Capture the cell that displays the provided text and extract its [x, y] central coordinate. 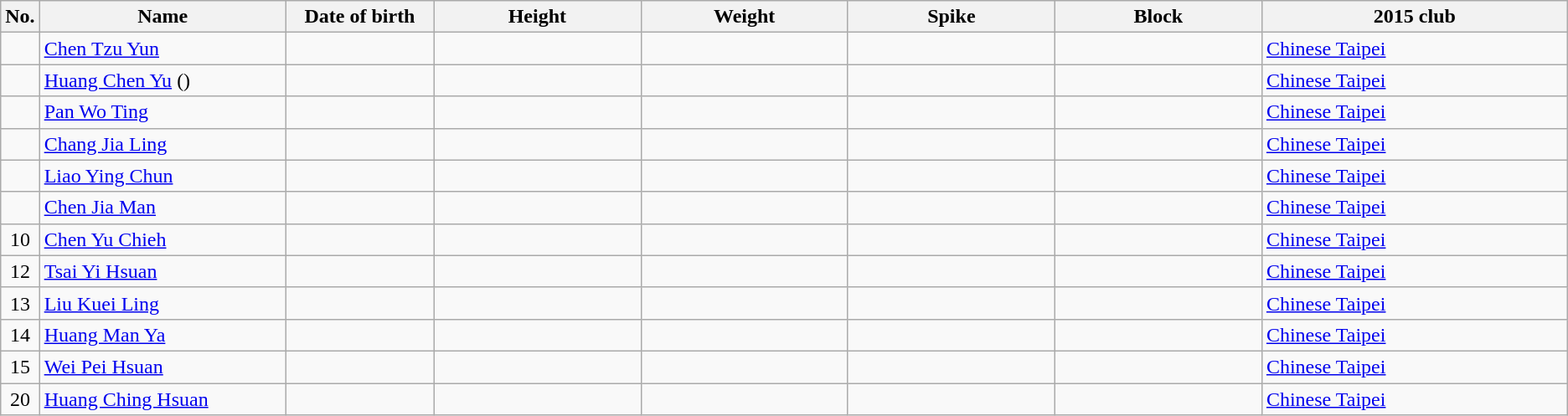
Name [162, 17]
2015 club [1414, 17]
10 [20, 239]
Chen Tzu Yun [162, 49]
14 [20, 335]
Liao Ying Chun [162, 176]
Huang Chen Yu () [162, 80]
Spike [952, 17]
Date of birth [359, 17]
Liu Kuei Ling [162, 303]
Tsai Yi Hsuan [162, 271]
Chen Yu Chieh [162, 239]
Chang Jia Ling [162, 144]
Weight [744, 17]
20 [20, 399]
Huang Man Ya [162, 335]
Block [1158, 17]
Chen Jia Man [162, 208]
15 [20, 367]
Wei Pei Hsuan [162, 367]
No. [20, 17]
13 [20, 303]
12 [20, 271]
Height [538, 17]
Pan Wo Ting [162, 112]
Huang Ching Hsuan [162, 399]
